Extract the [x, y] coordinate from the center of the cell holding the provided text.  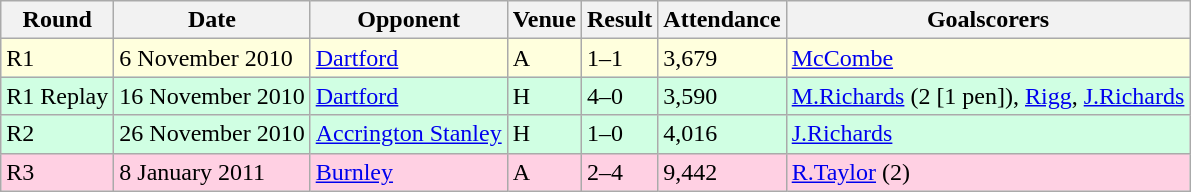
6 November 2010 [212, 58]
Result [619, 20]
4,016 [722, 134]
Attendance [722, 20]
3,590 [722, 96]
Venue [544, 20]
9,442 [722, 172]
R2 [58, 134]
J.Richards [988, 134]
26 November 2010 [212, 134]
1–1 [619, 58]
Date [212, 20]
3,679 [722, 58]
R1 [58, 58]
Round [58, 20]
R1 Replay [58, 96]
4–0 [619, 96]
2–4 [619, 172]
1–0 [619, 134]
McCombe [988, 58]
R.Taylor (2) [988, 172]
16 November 2010 [212, 96]
R3 [58, 172]
M.Richards (2 [1 pen]), Rigg, J.Richards [988, 96]
8 January 2011 [212, 172]
Goalscorers [988, 20]
Burnley [408, 172]
Accrington Stanley [408, 134]
Opponent [408, 20]
